Scan for the cell matching the given text and deliver its (X, Y) coordinate at center. 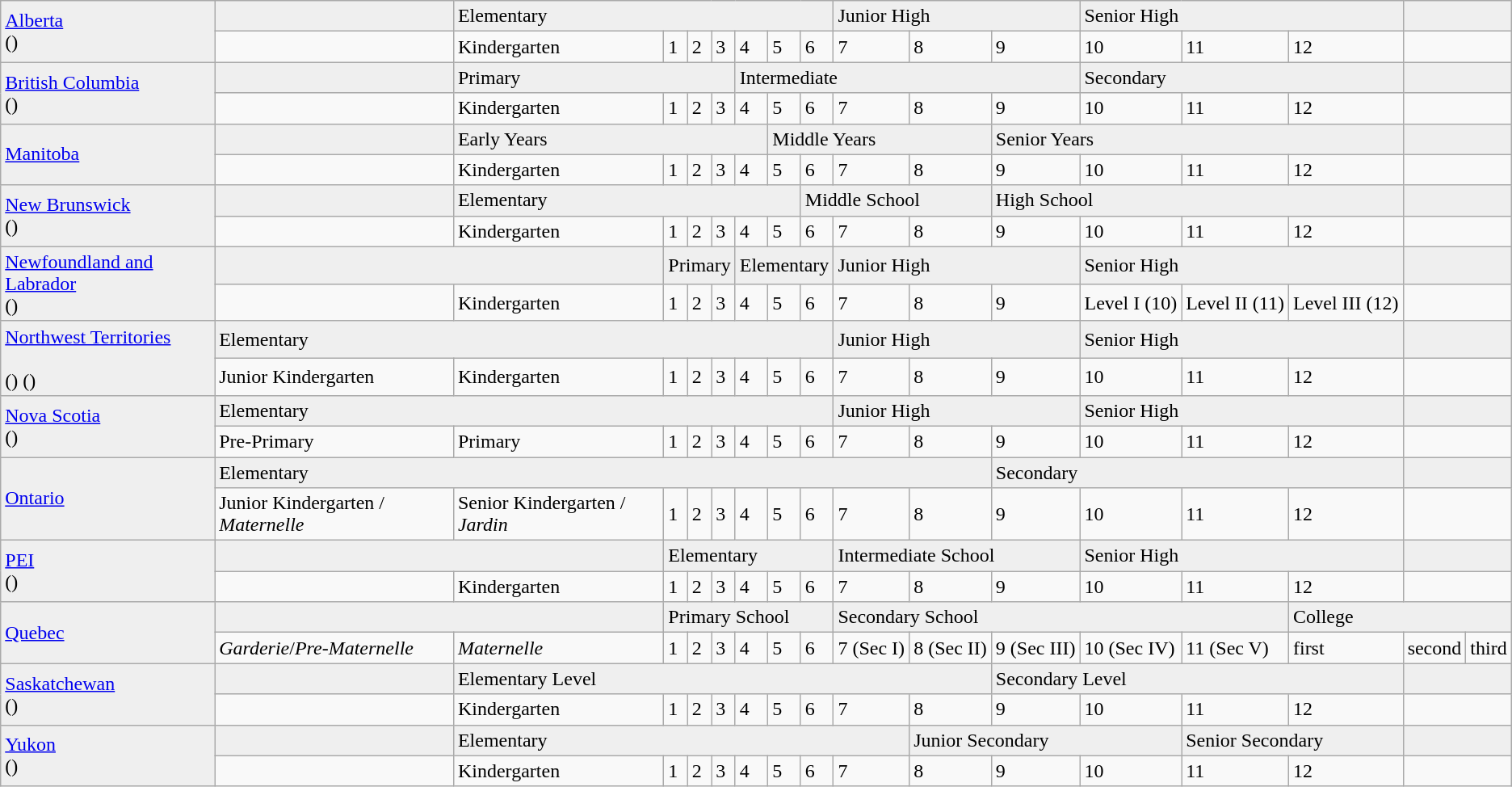
10 (Sec IV) (1131, 648)
Intermediate School (956, 556)
Alberta() (108, 32)
PEI() (108, 571)
New Brunswick() (108, 216)
9 (Sec III) (1035, 648)
Level II (11) (1236, 302)
8 (Sec II) (951, 648)
Yukon() (108, 755)
first (1346, 648)
Level I (10) (1131, 302)
Middle School (896, 200)
third (1489, 648)
Secondary School (1061, 617)
Pre-Primary (334, 441)
Ontario (108, 499)
Junior Kindergarten (334, 377)
Elementary Level (722, 679)
Maternelle (558, 648)
Newfoundland and Labrador() (108, 284)
Level III (12) (1346, 302)
College (1400, 617)
Northwest Territories() () (108, 358)
Middle Years (880, 139)
Garderie/Pre-Maternelle (334, 648)
Senior Years (1197, 139)
Junior Secondary (1045, 740)
second (1434, 648)
Quebec (108, 633)
Early Years (611, 139)
Senior Kindergarten / Jardin (558, 514)
Primary School (749, 617)
7 (Sec I) (871, 648)
High School (1197, 200)
Saskatchewan() (108, 694)
Senior Secondary (1292, 740)
11 (Sec V) (1236, 648)
British Columbia() (108, 93)
Secondary Level (1197, 679)
Nova Scotia() (108, 426)
Junior Kindergarten / Maternelle (334, 514)
Intermediate (908, 78)
Manitoba (108, 154)
